Identify which cell holds the provided text, then report its (X, Y) central coordinate. 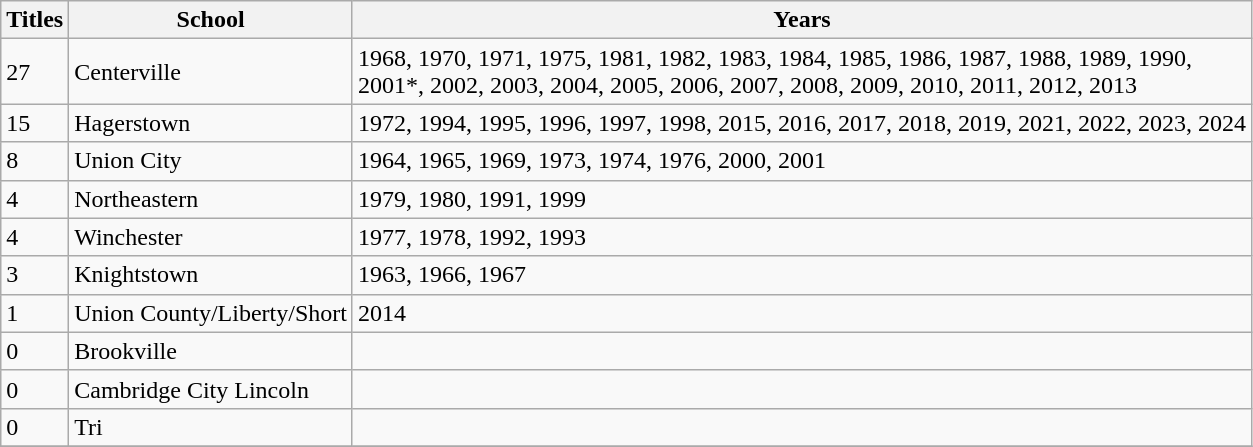
Brookville (211, 351)
Tri (211, 427)
Northeastern (211, 199)
1977, 1978, 1992, 1993 (802, 237)
Winchester (211, 237)
Centerville (211, 72)
15 (35, 123)
3 (35, 275)
1963, 1966, 1967 (802, 275)
Titles (35, 20)
1 (35, 313)
2014 (802, 313)
Knightstown (211, 275)
1972, 1994, 1995, 1996, 1997, 1998, 2015, 2016, 2017, 2018, 2019, 2021, 2022, 2023, 2024 (802, 123)
1964, 1965, 1969, 1973, 1974, 1976, 2000, 2001 (802, 161)
8 (35, 161)
27 (35, 72)
1979, 1980, 1991, 1999 (802, 199)
Union City (211, 161)
Union County/Liberty/Short (211, 313)
School (211, 20)
Years (802, 20)
Cambridge City Lincoln (211, 389)
Hagerstown (211, 123)
